Detect which cell encompasses the target text, then output its [x, y] center coordinate. 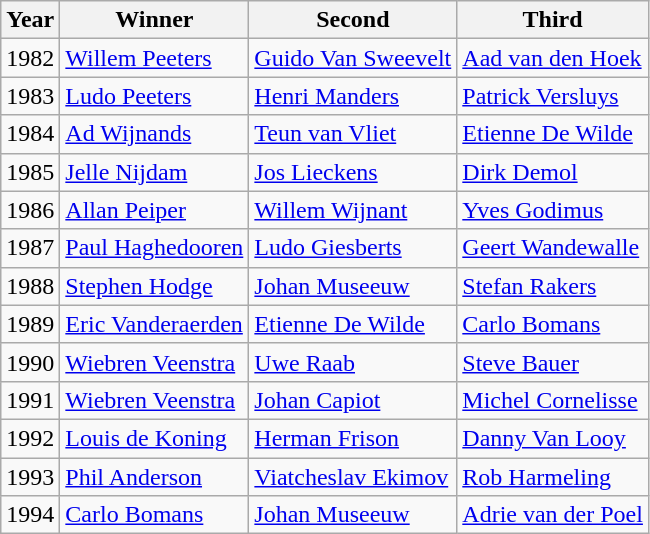
Paul Haghedooren [154, 248]
Teun van Vliet [353, 134]
Uwe Raab [353, 362]
Michel Cornelisse [553, 400]
1994 [30, 515]
1987 [30, 248]
Year [30, 20]
Second [353, 20]
Adrie van der Poel [553, 515]
Rob Harmeling [553, 477]
Third [553, 20]
Guido Van Sweevelt [353, 58]
Aad van den Hoek [553, 58]
Louis de Koning [154, 438]
1985 [30, 172]
Henri Manders [353, 96]
Willem Wijnant [353, 210]
1990 [30, 362]
1993 [30, 477]
Allan Peiper [154, 210]
Danny Van Looy [553, 438]
Phil Anderson [154, 477]
Herman Frison [353, 438]
1989 [30, 324]
Dirk Demol [553, 172]
Ludo Peeters [154, 96]
Winner [154, 20]
1986 [30, 210]
Patrick Versluys [553, 96]
Willem Peeters [154, 58]
Viatcheslav Ekimov [353, 477]
1991 [30, 400]
Ludo Giesberts [353, 248]
Johan Capiot [353, 400]
1982 [30, 58]
Jelle Nijdam [154, 172]
Stefan Rakers [553, 286]
Geert Wandewalle [553, 248]
Ad Wijnands [154, 134]
Yves Godimus [553, 210]
1992 [30, 438]
1988 [30, 286]
Steve Bauer [553, 362]
Eric Vanderaerden [154, 324]
Jos Lieckens [353, 172]
Stephen Hodge [154, 286]
1984 [30, 134]
1983 [30, 96]
